Return the [X, Y] coordinate for the center point of the cell that contains the specified text.  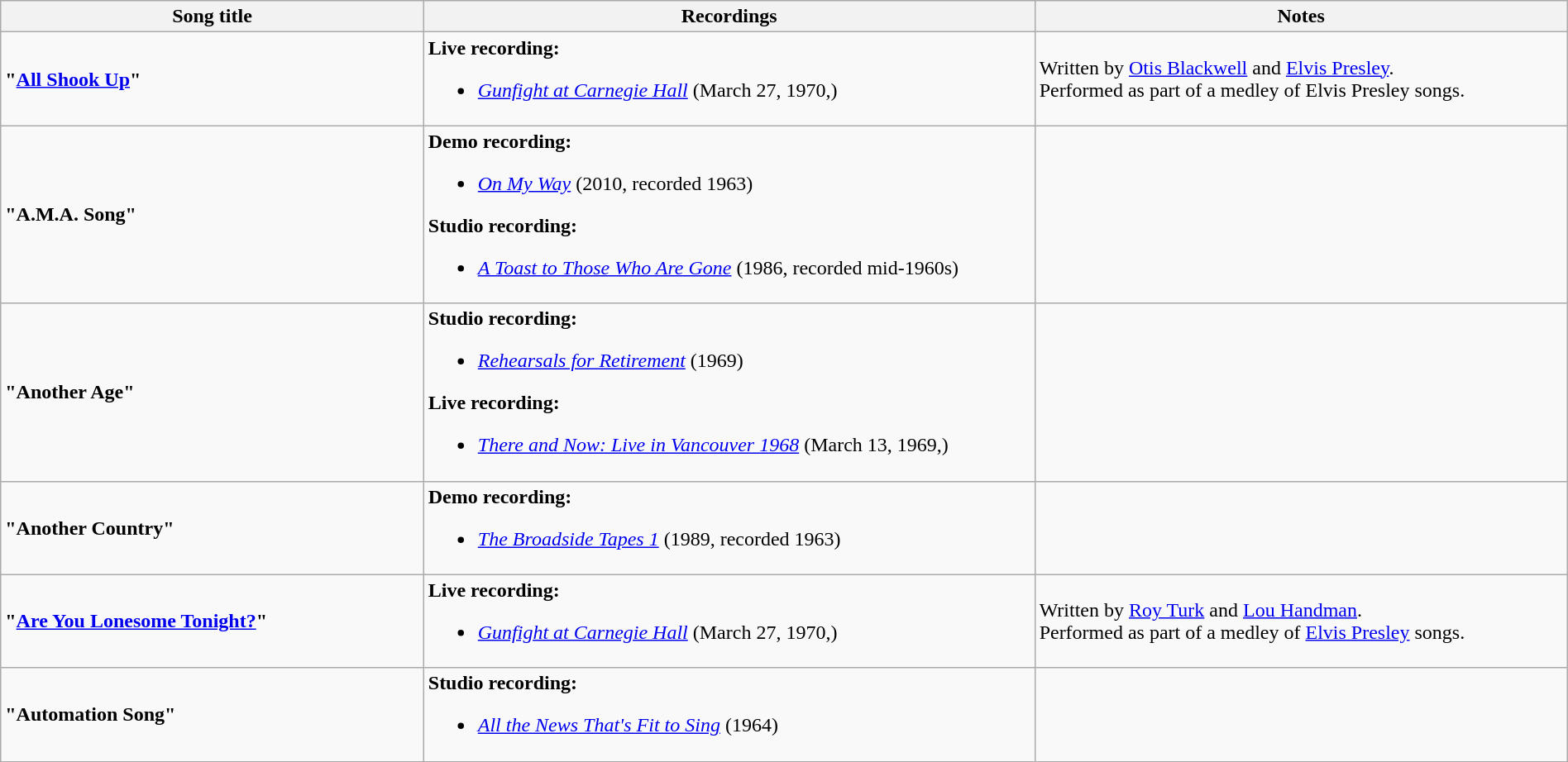
Song title [213, 17]
Written by Roy Turk and Lou Handman.Performed as part of a medley of Elvis Presley songs. [1301, 622]
"Are You Lonesome Tonight?" [213, 622]
Demo recording:On My Way (2010, recorded 1963)Studio recording:A Toast to Those Who Are Gone (1986, recorded mid-1960s) [729, 215]
Notes [1301, 17]
"Automation Song" [213, 714]
"Another Country" [213, 527]
Demo recording:The Broadside Tapes 1 (1989, recorded 1963) [729, 527]
Recordings [729, 17]
Studio recording:Rehearsals for Retirement (1969)Live recording:There and Now: Live in Vancouver 1968 (March 13, 1969,) [729, 392]
"A.M.A. Song" [213, 215]
Written by Otis Blackwell and Elvis Presley.Performed as part of a medley of Elvis Presley songs. [1301, 79]
"All Shook Up" [213, 79]
Studio recording:All the News That's Fit to Sing (1964) [729, 714]
"Another Age" [213, 392]
